Detect which cell encompasses the target text, then output its (X, Y) center coordinate. 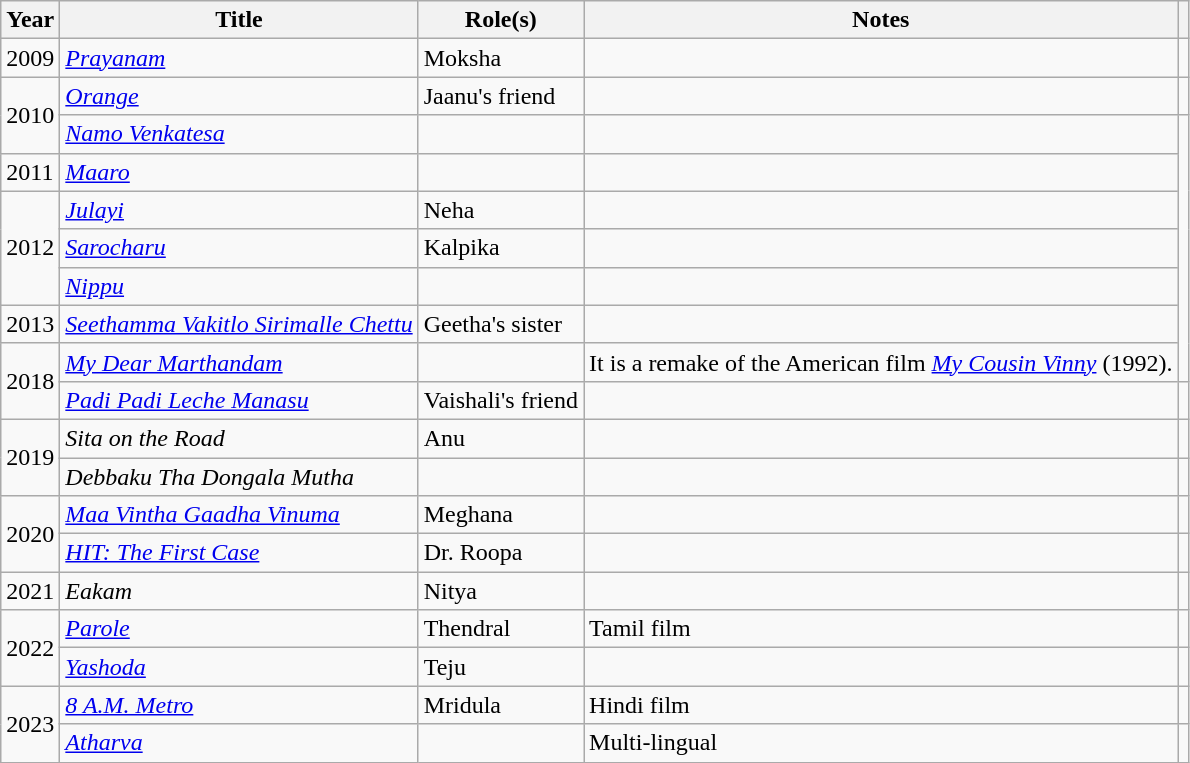
Kalpika (500, 248)
Teju (500, 667)
Anu (500, 438)
Debbaku Tha Dongala Mutha (239, 477)
Year (30, 20)
Thendral (500, 629)
Maaro (239, 172)
Julayi (239, 210)
Orange (239, 96)
Hindi film (881, 705)
2022 (30, 648)
2018 (30, 381)
Title (239, 20)
Namo Venkatesa (239, 134)
2021 (30, 591)
Multi-lingual (881, 743)
Notes (881, 20)
Moksha (500, 58)
Meghana (500, 515)
Sarocharu (239, 248)
2023 (30, 724)
Prayanam (239, 58)
HIT: The First Case (239, 553)
Padi Padi Leche Manasu (239, 400)
It is a remake of the American film My Cousin Vinny (1992). (881, 362)
Atharva (239, 743)
Yashoda (239, 667)
Vaishali's friend (500, 400)
My Dear Marthandam (239, 362)
Maa Vintha Gaadha Vinuma (239, 515)
2011 (30, 172)
Seethamma Vakitlo Sirimalle Chettu (239, 324)
2012 (30, 248)
Parole (239, 629)
Role(s) (500, 20)
2019 (30, 457)
Jaanu's friend (500, 96)
2020 (30, 534)
2009 (30, 58)
2010 (30, 115)
Dr. Roopa (500, 553)
Tamil film (881, 629)
Mridula (500, 705)
8 A.M. Metro (239, 705)
Sita on the Road (239, 438)
Geetha's sister (500, 324)
Nippu (239, 286)
2013 (30, 324)
Nitya (500, 591)
Neha (500, 210)
Eakam (239, 591)
